Return (X, Y) of the center of cell containing provided text 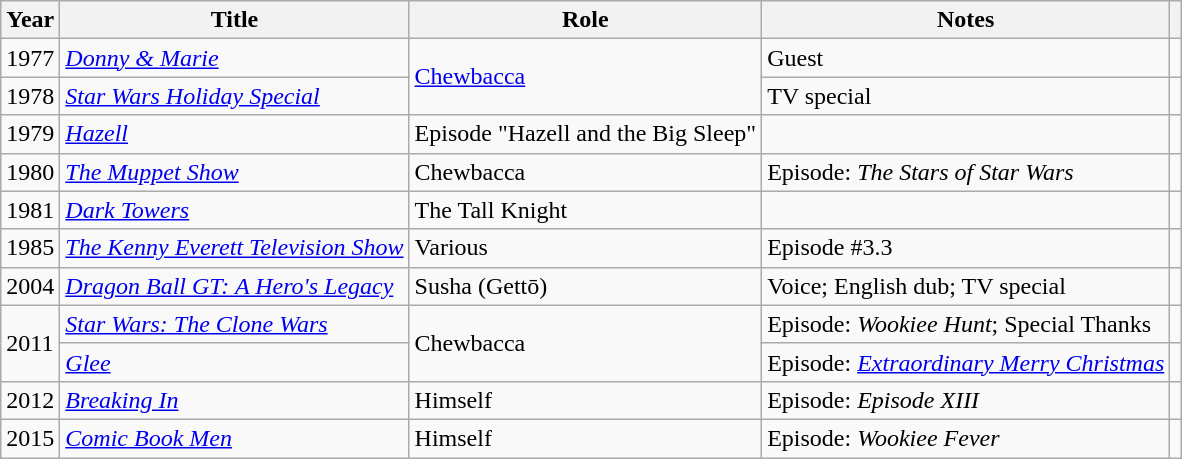
Episode: Wookiee Fever (966, 438)
2011 (30, 343)
1978 (30, 96)
Donny & Marie (234, 58)
2015 (30, 438)
Episode "Hazell and the Big Sleep" (586, 134)
1977 (30, 58)
Glee (234, 362)
Role (586, 20)
Episode #3.3 (966, 248)
Title (234, 20)
1980 (30, 172)
1979 (30, 134)
Year (30, 20)
Episode: The Stars of Star Wars (966, 172)
Dark Towers (234, 210)
The Muppet Show (234, 172)
Susha (Gettō) (586, 286)
Star Wars: The Clone Wars (234, 324)
Voice; English dub; TV special (966, 286)
Hazell (234, 134)
1985 (30, 248)
Star Wars Holiday Special (234, 96)
Dragon Ball GT: A Hero's Legacy (234, 286)
Notes (966, 20)
TV special (966, 96)
2004 (30, 286)
The Kenny Everett Television Show (234, 248)
The Tall Knight (586, 210)
2012 (30, 400)
Episode: Episode XIII (966, 400)
Guest (966, 58)
Breaking In (234, 400)
Various (586, 248)
1981 (30, 210)
Episode: Wookiee Hunt; Special Thanks (966, 324)
Episode: Extraordinary Merry Christmas (966, 362)
Comic Book Men (234, 438)
